Search for the cell housing the specified text and yield its [X, Y] center coordinate. 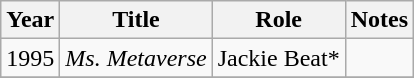
Ms. Metaverse [136, 58]
Title [136, 20]
Notes [379, 20]
Jackie Beat* [278, 58]
1995 [30, 58]
Role [278, 20]
Year [30, 20]
